For the text-containing cell, return its midpoint in [x, y] coordinate format. 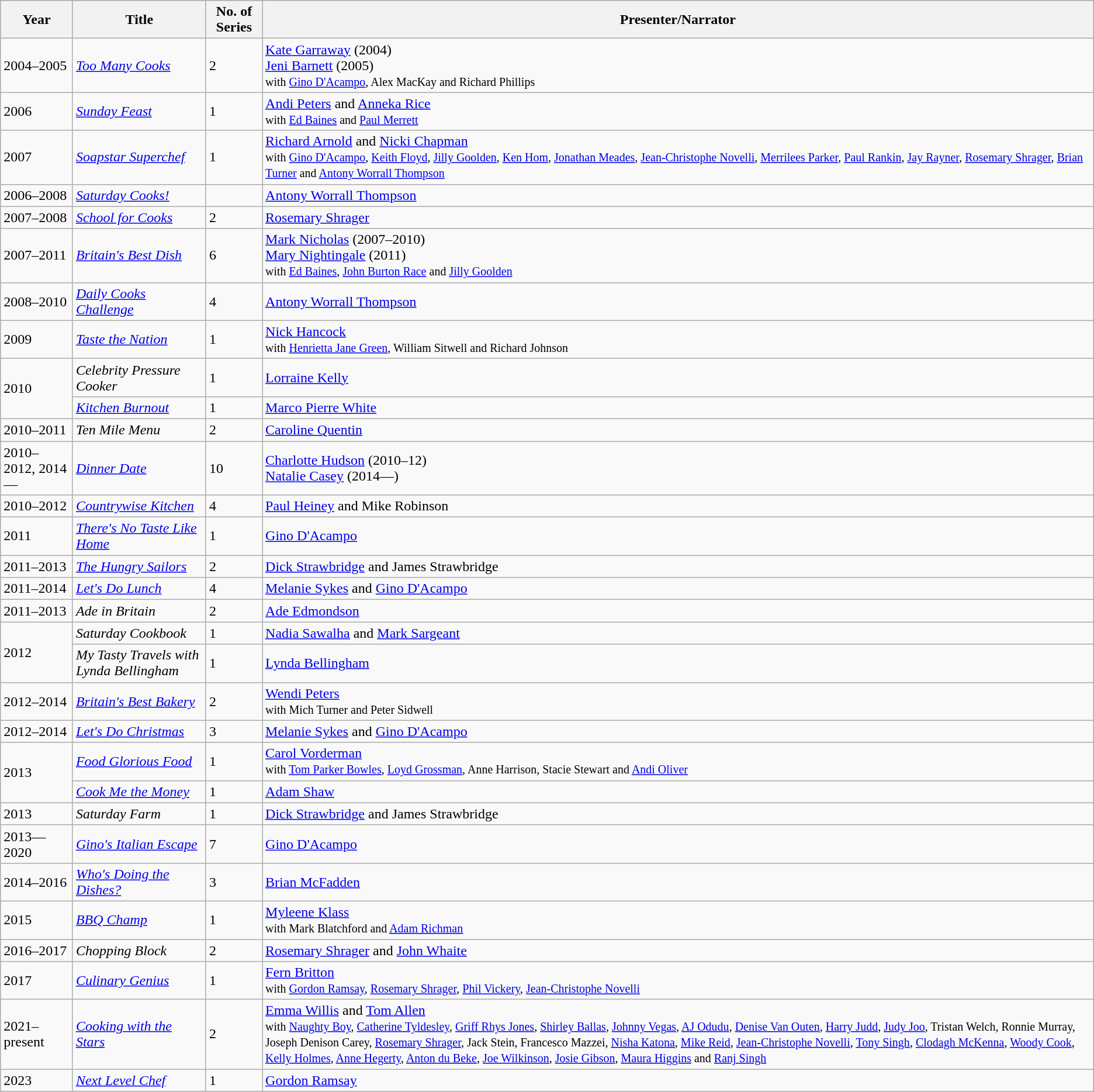
Britain's Best Dish [139, 255]
2004–2005 [37, 65]
Ade in Britain [139, 611]
Gordon Ramsay [678, 1080]
2010–2012 [37, 506]
Wendi Peterswith Mich Turner and Peter Sidwell [678, 701]
Caroline Quentin [678, 430]
Fern Brittonwith Gordon Ramsay, Rosemary Shrager, Phil Vickery, Jean-Christophe Novelli [678, 981]
Too Many Cooks [139, 65]
Let's Do Christmas [139, 731]
Britain's Best Bakery [139, 701]
Marco Pierre White [678, 407]
Title [139, 20]
Sunday Feast [139, 111]
Soapstar Superchef [139, 157]
Lorraine Kelly [678, 378]
2012 [37, 652]
Saturday Farm [139, 814]
Rosemary Shrager and John Whaite [678, 950]
Food Glorious Food [139, 761]
6 [234, 255]
2013—2020 [37, 844]
Ade Edmondson [678, 611]
My Tasty Travels with Lynda Bellingham [139, 663]
2015 [37, 920]
Charlotte Hudson (2010–12)Natalie Casey (2014—) [678, 468]
2010–2011 [37, 430]
Taste the Nation [139, 339]
Who's Doing the Dishes? [139, 882]
2010–2012, 2014— [37, 468]
10 [234, 468]
Culinary Genius [139, 981]
Nick Hancockwith Henrietta Jane Green, William Sitwell and Richard Johnson [678, 339]
BBQ Champ [139, 920]
2008–2010 [37, 302]
Saturday Cookbook [139, 633]
Let's Do Lunch [139, 589]
2016–2017 [37, 950]
Carol Vordermanwith Tom Parker Bowles, Loyd Grossman, Anne Harrison, Stacie Stewart and Andi Oliver [678, 761]
School for Cooks [139, 217]
Year [37, 20]
Presenter/Narrator [678, 20]
Mark Nicholas (2007–2010)Mary Nightingale (2011)with Ed Baines, John Burton Race and Jilly Goolden [678, 255]
Cooking with the Stars [139, 1035]
Kitchen Burnout [139, 407]
2009 [37, 339]
The Hungry Sailors [139, 566]
Brian McFadden [678, 882]
2007–2008 [37, 217]
7 [234, 844]
2010 [37, 388]
Gino's Italian Escape [139, 844]
Countrywise Kitchen [139, 506]
2006–2008 [37, 195]
Daily Cooks Challenge [139, 302]
Kate Garraway (2004)Jeni Barnett (2005)with Gino D'Acampo, Alex MacKay and Richard Phillips [678, 65]
Saturday Cooks! [139, 195]
2021–present [37, 1035]
2017 [37, 981]
Paul Heiney and Mike Robinson [678, 506]
2007 [37, 157]
Cook Me the Money [139, 792]
Lynda Bellingham [678, 663]
Celebrity Pressure Cooker [139, 378]
2006 [37, 111]
No. of Series [234, 20]
2011–2014 [37, 589]
Ten Mile Menu [139, 430]
2014–2016 [37, 882]
Rosemary Shrager [678, 217]
2011 [37, 537]
Andi Peters and Anneka Ricewith Ed Baines and Paul Merrett [678, 111]
2007–2011 [37, 255]
Myleene Klasswith Mark Blatchford and Adam Richman [678, 920]
There's No Taste Like Home [139, 537]
Nadia Sawalha and Mark Sargeant [678, 633]
2023 [37, 1080]
Dinner Date [139, 468]
Chopping Block [139, 950]
Next Level Chef [139, 1080]
Adam Shaw [678, 792]
